Scan for the cell matching the given text and deliver its [x, y] coordinate at center. 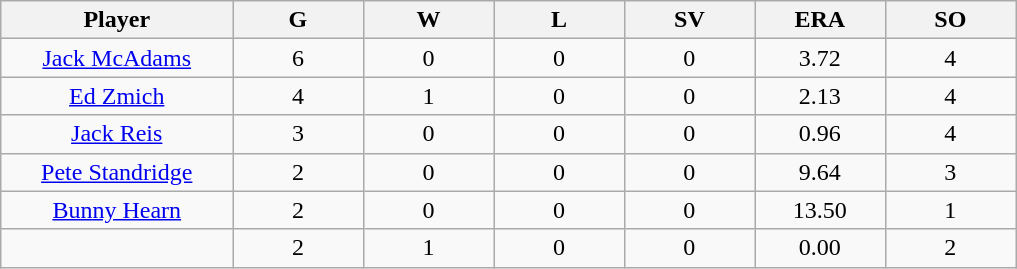
3.72 [820, 58]
Pete Standridge [117, 172]
Bunny Hearn [117, 210]
6 [298, 58]
0.96 [820, 134]
13.50 [820, 210]
G [298, 20]
Ed Zmich [117, 96]
SV [689, 20]
9.64 [820, 172]
L [559, 20]
2.13 [820, 96]
ERA [820, 20]
Player [117, 20]
W [428, 20]
Jack McAdams [117, 58]
SO [950, 20]
0.00 [820, 248]
Jack Reis [117, 134]
